Locate the cell with the specified text and output its (X, Y) center coordinate. 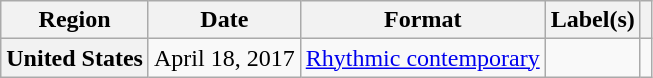
Format (422, 20)
United States (75, 58)
Label(s) (592, 20)
Region (75, 20)
Date (224, 20)
April 18, 2017 (224, 58)
Rhythmic contemporary (422, 58)
